Identify which cell holds the provided text, then report its [x, y] central coordinate. 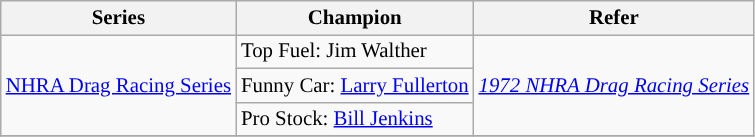
Top Fuel: Jim Walther [355, 51]
NHRA Drag Racing Series [118, 85]
Champion [355, 18]
Funny Car: Larry Fullerton [355, 85]
Pro Stock: Bill Jenkins [355, 119]
Series [118, 18]
1972 NHRA Drag Racing Series [614, 85]
Refer [614, 18]
